Determine the [x, y] coordinate at the center of the cell enclosing the given text.  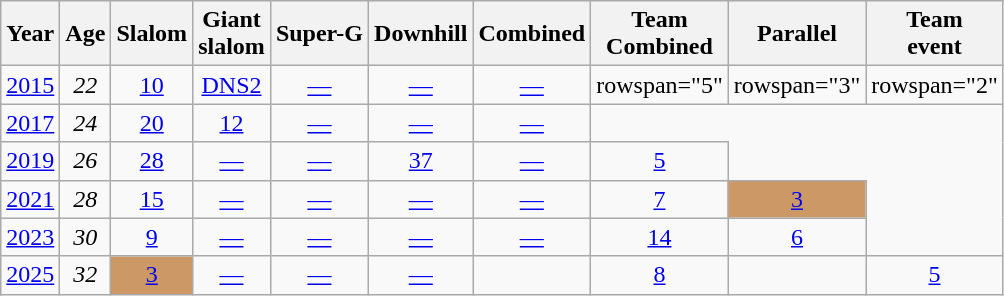
37 [421, 161]
10 [152, 85]
DNS2 [232, 85]
Super-G [319, 34]
Downhill [421, 34]
TeamCombined [660, 34]
2023 [30, 237]
Parallel [797, 34]
7 [660, 199]
2017 [30, 123]
32 [86, 275]
20 [152, 123]
9 [152, 237]
rowspan="2" [935, 85]
Age [86, 34]
26 [86, 161]
15 [152, 199]
22 [86, 85]
2015 [30, 85]
30 [86, 237]
Team event [935, 34]
2021 [30, 199]
2025 [30, 275]
8 [660, 275]
14 [660, 237]
6 [797, 237]
Combined [532, 34]
12 [232, 123]
2019 [30, 161]
Giantslalom [232, 34]
24 [86, 123]
rowspan="5" [660, 85]
rowspan="3" [797, 85]
Slalom [152, 34]
Year [30, 34]
